Output the (x, y) coordinate of the center of the cell containing the given text.  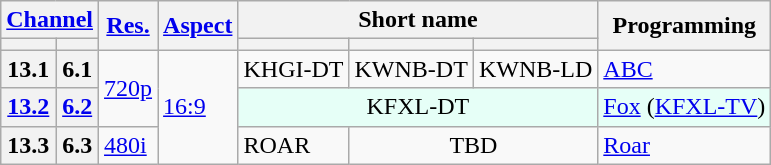
13.2 (28, 107)
Programming (684, 26)
13.3 (28, 145)
480i (128, 145)
16:9 (198, 107)
Aspect (198, 26)
13.1 (28, 69)
KWNB-DT (411, 69)
6.1 (78, 69)
6.3 (78, 145)
ABC (684, 69)
720p (128, 88)
Res. (128, 26)
KFXL-DT (418, 107)
KHGI-DT (294, 69)
ROAR (294, 145)
Roar (684, 145)
TBD (474, 145)
KWNB-LD (535, 69)
6.2 (78, 107)
Channel (50, 20)
Short name (418, 20)
Fox (KFXL-TV) (684, 107)
